Return the [x, y] coordinate for the center point of the cell that contains the specified text.  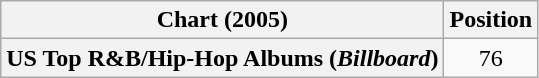
76 [491, 58]
US Top R&B/Hip-Hop Albums (Billboard) [222, 58]
Chart (2005) [222, 20]
Position [491, 20]
